Extract the [x, y] coordinate from the center of the cell holding the provided text.  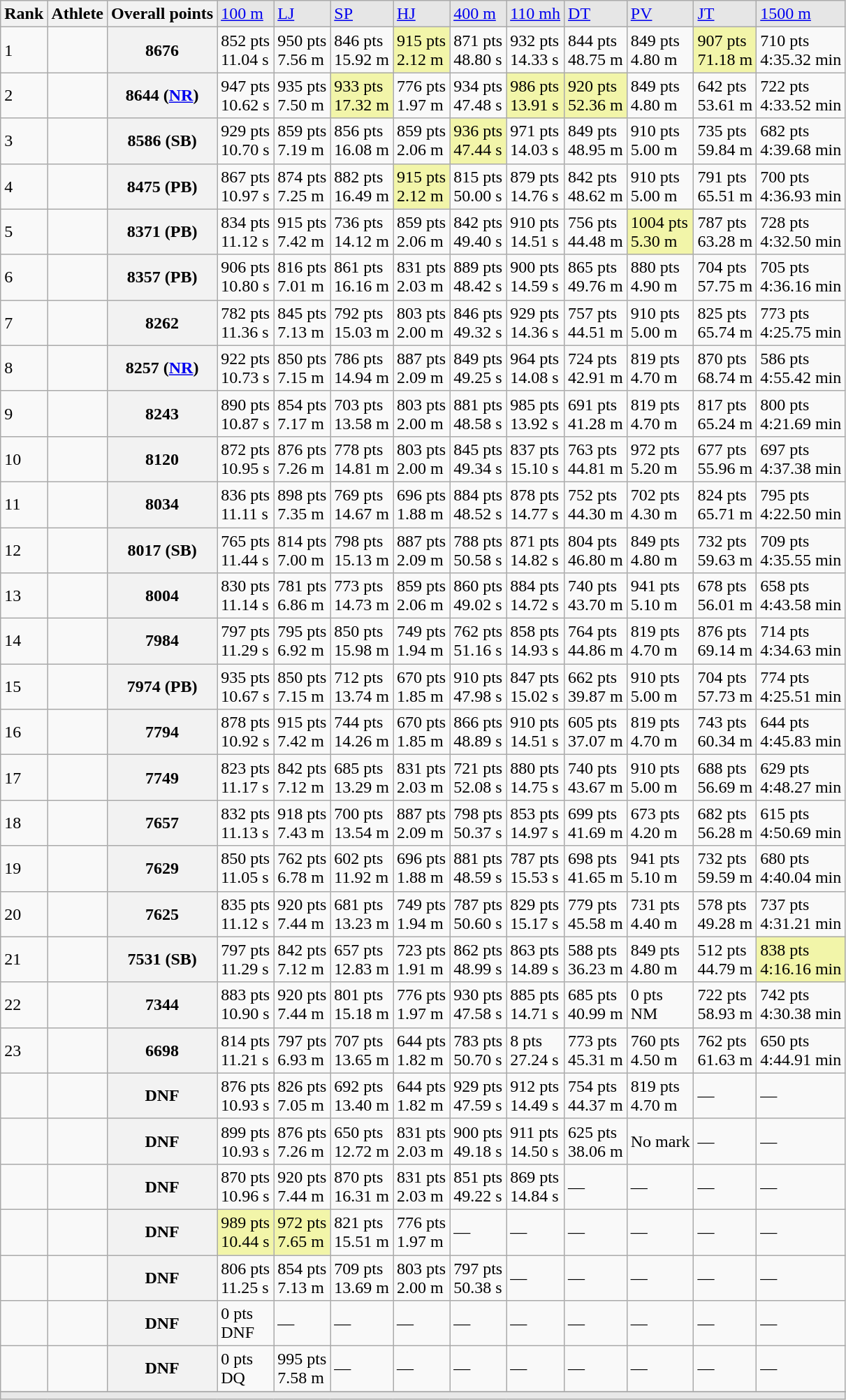
844 pts48.75 m [596, 50]
880 pts4.90 m [660, 277]
697 pts4:37.38 min [801, 459]
677 pts55.96 m [725, 459]
872 pts10.95 s [246, 459]
934 pts47.48 s [478, 95]
JT [725, 14]
400 m [478, 14]
8475 (PB) [162, 186]
11 [24, 505]
876 pts10.93 s [246, 1096]
732 pts59.63 m [725, 549]
7531 (SB) [162, 959]
14 [24, 642]
678 pts56.01 m [725, 596]
826 pts7.05 m [302, 1096]
15 [24, 686]
743 pts60.34 m [725, 733]
650 pts12.72 m [362, 1141]
7 [24, 323]
724 pts42.91 m [596, 368]
0 pts NM [660, 1005]
800 pts4:21.69 min [801, 414]
878 pts14.77 s [535, 505]
7344 [162, 1005]
860 pts49.02 s [478, 596]
PV [660, 14]
642 pts53.61 m [725, 95]
688 pts56.69 m [725, 777]
884 pts14.72 s [535, 596]
816 pts7.01 m [302, 277]
710 pts4:35.32 min [801, 50]
578 pts49.28 m [725, 914]
722 pts4:33.52 min [801, 95]
783 pts50.70 s [478, 1050]
764 pts44.86 m [596, 642]
849 pts49.25 s [478, 368]
0 ptsDNF [246, 1324]
658 pts4:43.58 min [801, 596]
854 pts7.17 m [302, 414]
4 [24, 186]
712 pts13.74 m [362, 686]
870 pts10.96 s [246, 1187]
817 pts65.24 m [725, 414]
17 [24, 777]
685 pts13.29 m [362, 777]
682 pts56.28 m [725, 823]
889 pts48.42 s [478, 277]
930 pts47.58 s [478, 1005]
685 pts40.99 m [596, 1005]
18 [24, 823]
881 pts48.58 s [478, 414]
740 pts43.70 m [596, 596]
929 pts14.36 s [535, 323]
850 pts11.05 s [246, 868]
100 m [246, 14]
Overall points [162, 14]
898 pts7.35 m [302, 505]
6 [24, 277]
22 [24, 1005]
5 [24, 232]
838 pts4:16.16 min [801, 959]
798 pts15.13 m [362, 549]
765 pts11.44 s [246, 549]
HJ [422, 14]
605 pts37.07 m [596, 733]
986 pts13.91 s [535, 95]
801 pts15.18 m [362, 1005]
650 pts4:44.91 min [801, 1050]
760 pts4.50 m [660, 1050]
782 pts11.36 s [246, 323]
929 pts47.59 s [478, 1096]
682 pts4:39.68 min [801, 141]
871 pts48.80 s [478, 50]
863 pts14.89 s [535, 959]
792 pts15.03 m [362, 323]
1500 m [801, 14]
823 pts11.17 s [246, 777]
935 pts10.67 s [246, 686]
804 pts46.80 m [596, 549]
773 pts14.73 m [362, 596]
8017 (SB) [162, 549]
995 pts7.58 m [302, 1369]
762 pts51.16 s [478, 642]
835 pts11.12 s [246, 914]
16 [24, 733]
911 pts14.50 s [535, 1141]
3 [24, 141]
8586 (SB) [162, 141]
8 pts27.24 s [535, 1050]
865 pts49.76 m [596, 277]
7794 [162, 733]
825 pts65.74 m [725, 323]
885 pts14.71 s [535, 1005]
680 pts4:40.04 min [801, 868]
8243 [162, 414]
846 pts15.92 m [362, 50]
899 pts10.93 s [246, 1141]
LJ [302, 14]
971 pts14.03 s [535, 141]
849 pts48.95 m [596, 141]
732 pts59.59 m [725, 868]
890 pts10.87 s [246, 414]
906 pts10.80 s [246, 277]
880 pts14.75 s [535, 777]
No mark [660, 1141]
8371 (PB) [162, 232]
870 pts16.31 m [362, 1187]
854 pts7.13 m [302, 1278]
834 pts11.12 s [246, 232]
728 pts4:32.50 min [801, 232]
774 pts4:25.51 min [801, 686]
10 [24, 459]
900 pts49.18 s [478, 1141]
700 pts13.54 m [362, 823]
19 [24, 868]
788 pts50.58 s [478, 549]
858 pts14.93 s [535, 642]
625 pts38.06 m [596, 1141]
744 pts14.26 m [362, 733]
662 pts39.87 m [596, 686]
698 pts41.65 m [596, 868]
824 pts65.71 m [725, 505]
757 pts44.51 m [596, 323]
918 pts7.43 m [302, 823]
629 pts4:48.27 min [801, 777]
7657 [162, 823]
814 pts11.21 s [246, 1050]
920 pts52.36 m [596, 95]
673 pts4.20 m [660, 823]
907 pts71.18 m [725, 50]
972 pts5.20 m [660, 459]
692 pts13.40 m [362, 1096]
779 pts45.58 m [596, 914]
842 pts49.40 s [478, 232]
709 pts13.69 m [362, 1278]
742 pts4:30.38 min [801, 1005]
8357 (PB) [162, 277]
852 pts11.04 s [246, 50]
754 pts44.37 m [596, 1096]
866 pts48.89 s [478, 733]
722 pts58.93 m [725, 1005]
8676 [162, 50]
588 pts36.23 m [596, 959]
881 pts48.59 s [478, 868]
815 pts50.00 s [478, 186]
110 mh [535, 14]
602 pts11.92 m [362, 868]
851 pts49.22 s [478, 1187]
737 pts4:31.21 min [801, 914]
714 pts4:34.63 min [801, 642]
8644 (NR) [162, 95]
DT [596, 14]
876 pts69.14 m [725, 642]
Athlete [78, 14]
781 pts6.86 m [302, 596]
846 pts49.32 s [478, 323]
935 pts7.50 m [302, 95]
859 pts7.19 m [302, 141]
932 pts14.33 s [535, 50]
657 pts12.83 m [362, 959]
7625 [162, 914]
797 pts6.93 m [302, 1050]
900 pts14.59 s [535, 277]
836 pts11.11 s [246, 505]
20 [24, 914]
8262 [162, 323]
882 pts16.49 m [362, 186]
762 pts61.63 m [725, 1050]
700 pts4:36.93 min [801, 186]
703 pts13.58 m [362, 414]
870 pts68.74 m [725, 368]
837 pts15.10 s [535, 459]
879 pts14.76 s [535, 186]
861 pts16.16 m [362, 277]
12 [24, 549]
947 pts10.62 s [246, 95]
615 pts4:50.69 min [801, 823]
2 [24, 95]
Rank [24, 14]
1 [24, 50]
13 [24, 596]
910 pts47.98 s [478, 686]
884 pts48.52 s [478, 505]
704 pts57.75 m [725, 277]
842 pts48.62 m [596, 186]
762 pts6.78 m [302, 868]
763 pts44.81 m [596, 459]
512 pts44.79 m [725, 959]
878 pts10.92 s [246, 733]
795 pts6.92 m [302, 642]
929 pts10.70 s [246, 141]
23 [24, 1050]
787 pts15.53 s [535, 868]
8120 [162, 459]
853 pts14.97 s [535, 823]
8257 (NR) [162, 368]
6698 [162, 1050]
874 pts7.25 m [302, 186]
847 pts15.02 s [535, 686]
691 pts41.28 m [596, 414]
787 pts63.28 m [725, 232]
786 pts14.94 m [362, 368]
21 [24, 959]
740 pts43.67 m [596, 777]
7984 [162, 642]
1004 pts5.30 m [660, 232]
756 pts44.48 m [596, 232]
752 pts44.30 m [596, 505]
985 pts13.92 s [535, 414]
9 [24, 414]
644 pts4:45.83 min [801, 733]
736 pts14.12 m [362, 232]
883 pts10.90 s [246, 1005]
702 pts4.30 m [660, 505]
871 pts14.82 s [535, 549]
806 pts11.25 s [246, 1278]
791 pts65.51 m [725, 186]
707 pts13.65 m [362, 1050]
972 pts7.65 m [302, 1232]
735 pts59.84 m [725, 141]
795 pts4:22.50 min [801, 505]
723 pts1.91 m [422, 959]
936 pts47.44 s [478, 141]
731 pts4.40 m [660, 914]
709 pts4:35.55 min [801, 549]
SP [362, 14]
778 pts14.81 m [362, 459]
586 pts4:55.42 min [801, 368]
856 pts16.08 m [362, 141]
0 ptsDQ [246, 1369]
867 pts10.97 s [246, 186]
7629 [162, 868]
769 pts14.67 m [362, 505]
814 pts7.00 m [302, 549]
922 pts10.73 s [246, 368]
862 pts48.99 s [478, 959]
8004 [162, 596]
845 pts49.34 s [478, 459]
773 pts4:25.75 min [801, 323]
830 pts11.14 s [246, 596]
832 pts11.13 s [246, 823]
787 pts50.60 s [478, 914]
845 pts7.13 m [302, 323]
705 pts4:36.16 min [801, 277]
8 [24, 368]
964 pts14.08 s [535, 368]
829 pts15.17 s [535, 914]
797 pts50.38 s [478, 1278]
798 pts50.37 s [478, 823]
950 pts7.56 m [302, 50]
7749 [162, 777]
699 pts41.69 m [596, 823]
912 pts14.49 s [535, 1096]
681 pts13.23 m [362, 914]
721 pts52.08 s [478, 777]
850 pts15.98 m [362, 642]
821 pts15.51 m [362, 1232]
933 pts17.32 m [362, 95]
989 pts10.44 s [246, 1232]
7974 (PB) [162, 686]
8034 [162, 505]
869 pts14.84 s [535, 1187]
773 pts45.31 m [596, 1050]
704 pts57.73 m [725, 686]
